Output the (X, Y) coordinate of the center of the cell containing the given text.  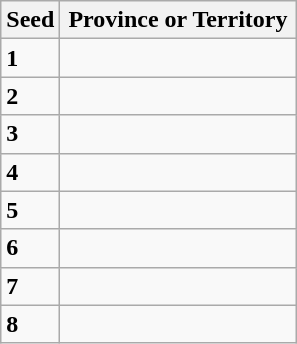
Province or Territory (178, 20)
1 (30, 58)
2 (30, 96)
6 (30, 248)
5 (30, 210)
7 (30, 286)
4 (30, 172)
3 (30, 134)
8 (30, 324)
Seed (30, 20)
